Scan for the cell matching the given text and deliver its [x, y] coordinate at center. 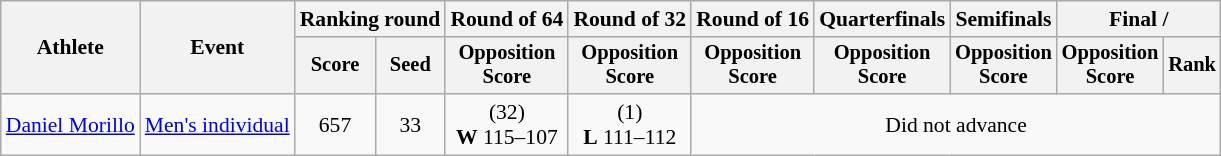
Round of 16 [752, 19]
657 [336, 124]
Athlete [70, 48]
33 [410, 124]
Quarterfinals [882, 19]
(32)W 115–107 [506, 124]
Round of 64 [506, 19]
Did not advance [956, 124]
Event [218, 48]
(1)L 111–112 [630, 124]
Seed [410, 66]
Ranking round [370, 19]
Men's individual [218, 124]
Score [336, 66]
Semifinals [1004, 19]
Final / [1139, 19]
Daniel Morillo [70, 124]
Rank [1192, 66]
Round of 32 [630, 19]
